Capture the cell that displays the provided text and extract its (X, Y) central coordinate. 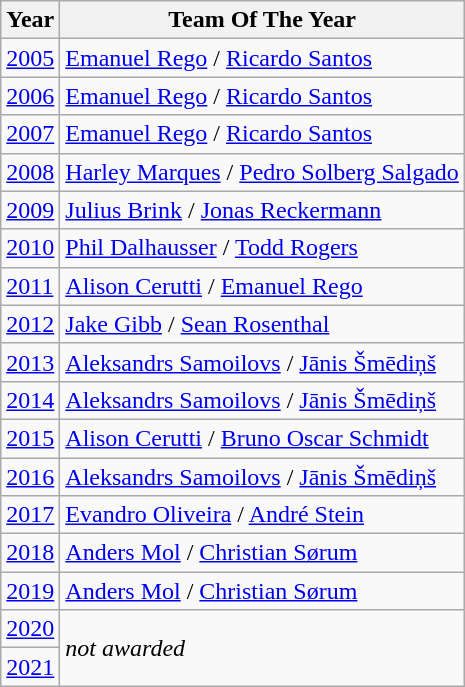
Alison Cerutti / Bruno Oscar Schmidt (262, 438)
Team Of The Year (262, 20)
2008 (30, 172)
2016 (30, 477)
Alison Cerutti / Emanuel Rego (262, 286)
Phil Dalhausser / Todd Rogers (262, 248)
2019 (30, 591)
2021 (30, 667)
2006 (30, 96)
Year (30, 20)
not awarded (262, 648)
Evandro Oliveira / André Stein (262, 515)
2013 (30, 362)
2015 (30, 438)
2007 (30, 134)
Jake Gibb / Sean Rosenthal (262, 324)
2012 (30, 324)
2014 (30, 400)
2018 (30, 553)
2009 (30, 210)
2011 (30, 286)
Harley Marques / Pedro Solberg Salgado (262, 172)
Julius Brink / Jonas Reckermann (262, 210)
2010 (30, 248)
2005 (30, 58)
2020 (30, 629)
2017 (30, 515)
